Output the (x, y) coordinate of the center of the cell containing the given text.  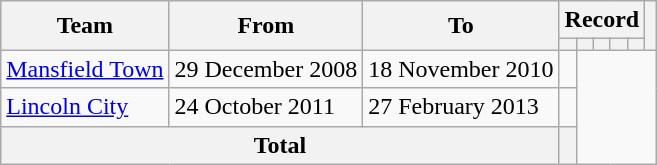
Lincoln City (85, 107)
Team (85, 26)
27 February 2013 (461, 107)
18 November 2010 (461, 69)
From (266, 26)
Mansfield Town (85, 69)
29 December 2008 (266, 69)
Total (280, 145)
24 October 2011 (266, 107)
To (461, 26)
Record (602, 20)
